Return (X, Y) of the center of cell containing provided text 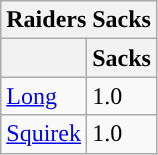
Long (44, 96)
Sacks (122, 58)
Raiders Sacks (79, 20)
Squirek (44, 134)
